Return the [X, Y] coordinate for the center point of the cell that contains the specified text.  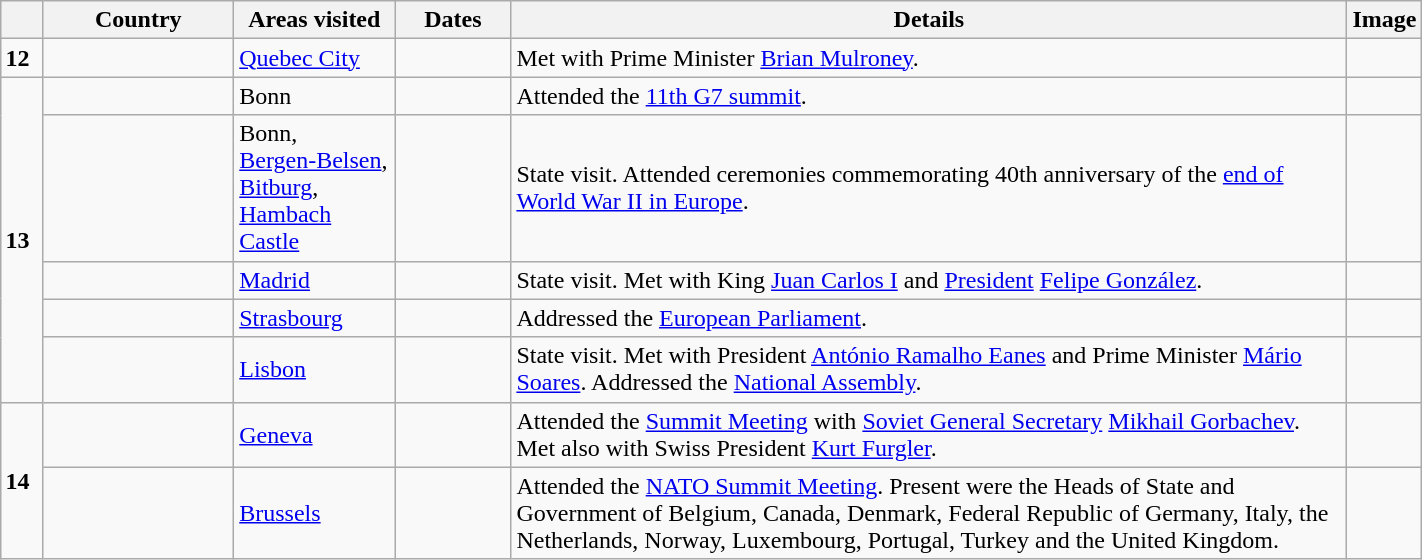
Attended the Summit Meeting with Soviet General Secretary Mikhail Gorbachev. Met also with Swiss President Kurt Furgler. [929, 434]
Met with Prime Minister Brian Mulroney. [929, 58]
Madrid [314, 280]
Details [929, 20]
Image [1384, 20]
14 [22, 480]
Attended the 11th G7 summit. [929, 96]
Areas visited [314, 20]
State visit. Met with President António Ramalho Eanes and Prime Minister Mário Soares. Addressed the National Assembly. [929, 370]
Country [138, 20]
Lisbon [314, 370]
State visit. Met with King Juan Carlos I and President Felipe González. [929, 280]
Bonn,Bergen-Belsen,Bitburg,Hambach Castle [314, 188]
13 [22, 240]
Bonn [314, 96]
Strasbourg [314, 318]
Addressed the European Parliament. [929, 318]
Geneva [314, 434]
Dates [453, 20]
State visit. Attended ceremonies commemorating 40th anniversary of the end of World War II in Europe. [929, 188]
12 [22, 58]
Quebec City [314, 58]
Brussels [314, 513]
